For the text-containing cell, return its midpoint in (x, y) coordinate format. 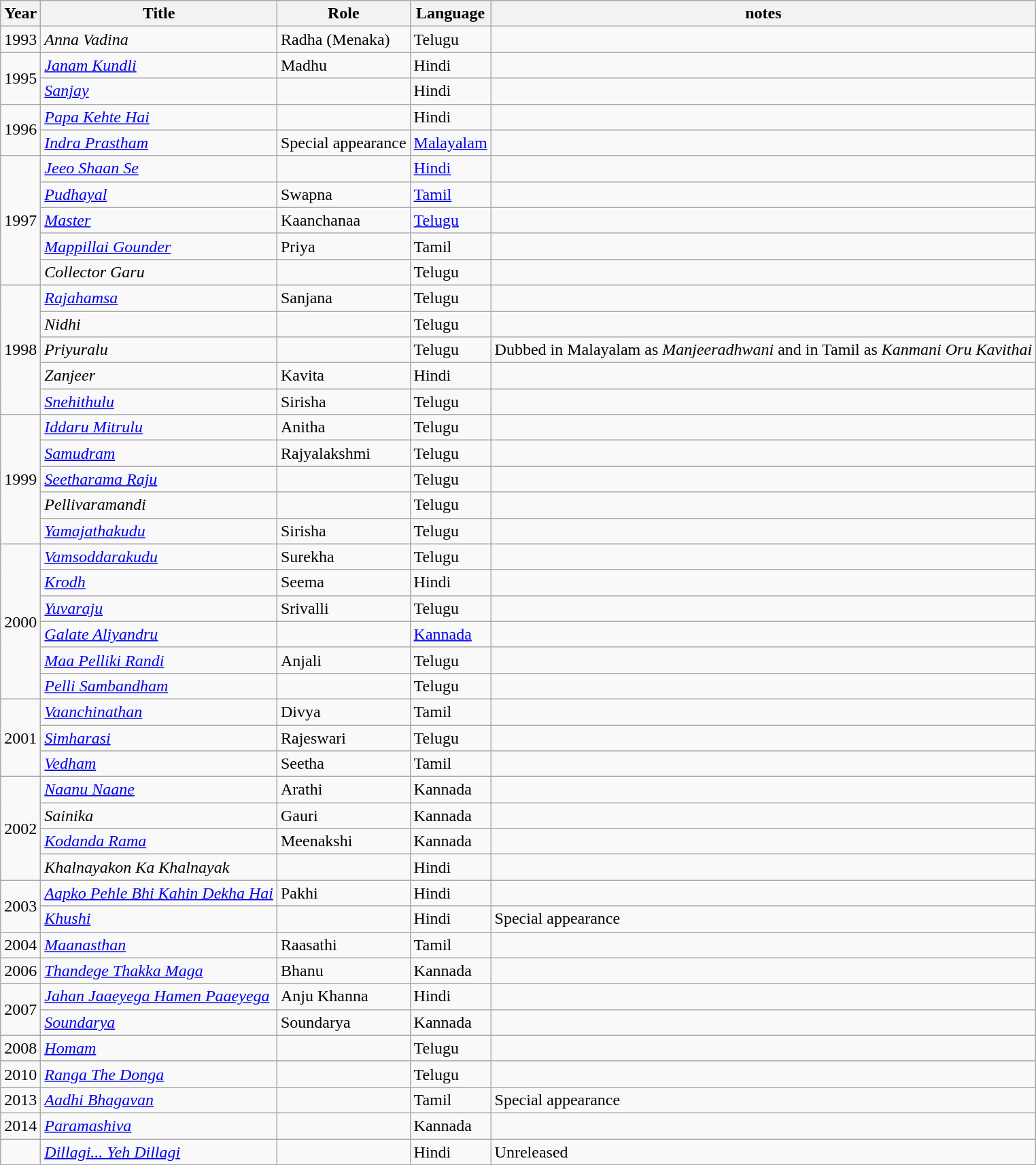
Surekha (343, 557)
Collector Garu (159, 272)
Rajahamsa (159, 298)
Anitha (343, 428)
Indra Prastham (159, 143)
Jahan Jaaeyega Hamen Paaeyega (159, 996)
Swapna (343, 194)
1996 (20, 130)
Arathi (343, 790)
Title (159, 14)
Nidhi (159, 324)
Maa Pelliki Randi (159, 660)
2014 (20, 1126)
1995 (20, 78)
Anju Khanna (343, 996)
Ranga The Donga (159, 1074)
Homam (159, 1048)
Pudhayal (159, 194)
Vaanchinathan (159, 712)
Naanu Naane (159, 790)
notes (763, 14)
Sanjana (343, 298)
Seetha (343, 764)
Priyuralu (159, 350)
Raasathi (343, 945)
Radha (Menaka) (343, 39)
Snehithulu (159, 402)
Dillagi... Yeh Dillagi (159, 1152)
Yamajathakudu (159, 531)
Anjali (343, 660)
Simharasi (159, 737)
2003 (20, 906)
Maanasthan (159, 945)
1998 (20, 349)
Khalnayakon Ka Khalnayak (159, 867)
Yuvaraju (159, 608)
Madhu (343, 65)
2006 (20, 971)
Year (20, 14)
Anna Vadina (159, 39)
Meenakshi (343, 841)
2010 (20, 1074)
Thandege Thakka Maga (159, 971)
Malayalam (450, 143)
Paramashiva (159, 1126)
1997 (20, 220)
Bhanu (343, 971)
2013 (20, 1100)
Master (159, 220)
Sanjay (159, 91)
Seetharama Raju (159, 479)
2004 (20, 945)
Kaanchanaa (343, 220)
Gauri (343, 816)
Samudram (159, 453)
Janam Kundli (159, 65)
Vedham (159, 764)
Mappillai Gounder (159, 246)
Kavita (343, 376)
Zanjeer (159, 376)
Iddaru Mitrulu (159, 428)
Vamsoddarakudu (159, 557)
Papa Kehte Hai (159, 117)
Pellivaramandi (159, 505)
Priya (343, 246)
Aapko Pehle Bhi Kahin Dekha Hai (159, 893)
Rajeswari (343, 737)
1999 (20, 479)
Aadhi Bhagavan (159, 1100)
2002 (20, 829)
Krodh (159, 582)
Galate Aliyandru (159, 634)
Sainika (159, 816)
2001 (20, 737)
Dubbed in Malayalam as Manjeeradhwani and in Tamil as Kanmani Oru Kavithai (763, 350)
2008 (20, 1048)
Seema (343, 582)
Language (450, 14)
Pelli Sambandham (159, 686)
Khushi (159, 919)
Rajyalakshmi (343, 453)
Pakhi (343, 893)
Divya (343, 712)
2000 (20, 621)
Jeeo Shaan Se (159, 169)
1993 (20, 39)
Unreleased (763, 1152)
Role (343, 14)
2007 (20, 1009)
Kodanda Rama (159, 841)
Srivalli (343, 608)
